Return [X, Y] of the center of cell containing provided text 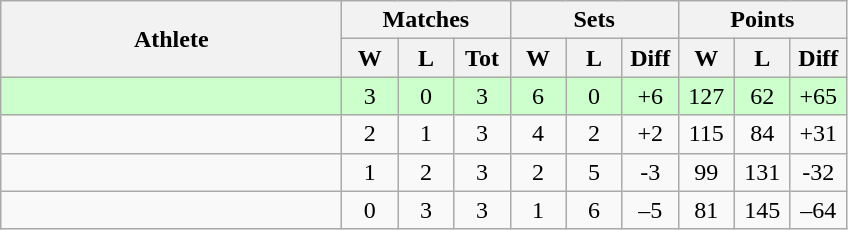
145 [762, 210]
84 [762, 134]
62 [762, 96]
81 [706, 210]
127 [706, 96]
+6 [650, 96]
–5 [650, 210]
+65 [818, 96]
131 [762, 172]
-32 [818, 172]
Sets [594, 20]
-3 [650, 172]
+2 [650, 134]
+31 [818, 134]
–64 [818, 210]
99 [706, 172]
Matches [426, 20]
Points [762, 20]
Tot [482, 58]
5 [594, 172]
115 [706, 134]
Athlete [172, 39]
4 [538, 134]
